Extract the (X, Y) coordinate from the center of the cell holding the provided text.  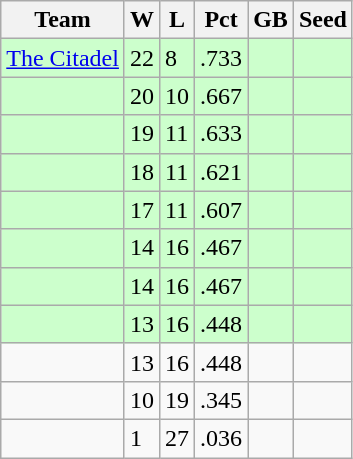
17 (142, 210)
GB (271, 20)
18 (142, 172)
8 (178, 58)
22 (142, 58)
.667 (222, 96)
.733 (222, 58)
.036 (222, 438)
.345 (222, 400)
Pct (222, 20)
.621 (222, 172)
W (142, 20)
27 (178, 438)
.607 (222, 210)
20 (142, 96)
Seed (322, 20)
Team (63, 20)
.633 (222, 134)
L (178, 20)
The Citadel (63, 58)
1 (142, 438)
